Capture the cell that displays the provided text and extract its [x, y] central coordinate. 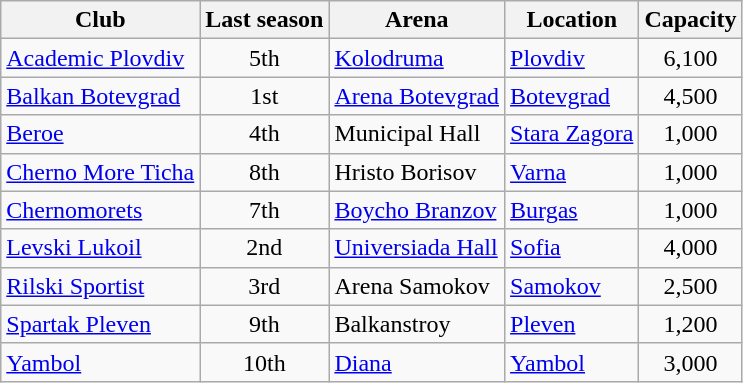
6,100 [690, 58]
Stara Zagora [572, 134]
Capacity [690, 20]
Samokov [572, 286]
3rd [264, 286]
Sofia [572, 248]
Plovdiv [572, 58]
8th [264, 172]
Arena Botevgrad [417, 96]
Botevgrad [572, 96]
Location [572, 20]
Pleven [572, 324]
Universiada Hall [417, 248]
Cherno More Ticha [100, 172]
Last season [264, 20]
Levski Lukoil [100, 248]
Chernomorets [100, 210]
Club [100, 20]
1,200 [690, 324]
3,000 [690, 362]
Academic Plovdiv [100, 58]
7th [264, 210]
Rilski Sportist [100, 286]
Hristo Borisov [417, 172]
Balkan Botevgrad [100, 96]
Arena [417, 20]
Balkanstroy [417, 324]
2,500 [690, 286]
4,500 [690, 96]
9th [264, 324]
Varna [572, 172]
4,000 [690, 248]
1st [264, 96]
Kolodruma [417, 58]
10th [264, 362]
Diana [417, 362]
5th [264, 58]
Spartak Pleven [100, 324]
Beroe [100, 134]
Burgas [572, 210]
Municipal Hall [417, 134]
4th [264, 134]
Boycho Branzov [417, 210]
2nd [264, 248]
Arena Samokov [417, 286]
